Provide the [X, Y] coordinate of the cell's center where the given text is located.  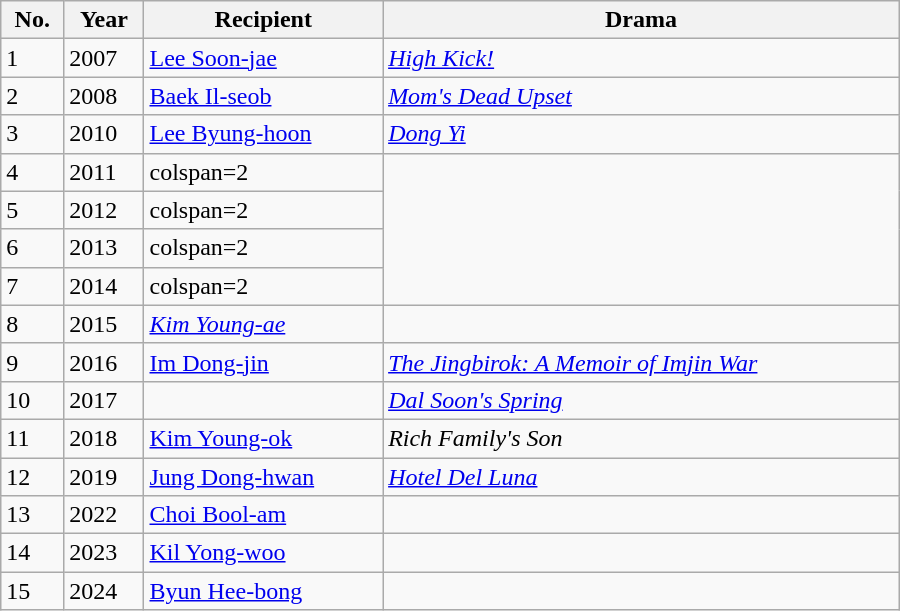
2015 [104, 324]
7 [32, 286]
Mom's Dead Upset [642, 96]
3 [32, 134]
2022 [104, 515]
4 [32, 172]
High Kick! [642, 58]
2023 [104, 553]
Kil Yong-woo [264, 553]
13 [32, 515]
6 [32, 248]
14 [32, 553]
2024 [104, 591]
12 [32, 477]
2 [32, 96]
Rich Family's Son [642, 438]
Lee Byung-hoon [264, 134]
10 [32, 400]
2011 [104, 172]
No. [32, 20]
Byun Hee-bong [264, 591]
The Jingbirok: A Memoir of Imjin War [642, 362]
Im Dong-jin [264, 362]
2012 [104, 210]
Jung Dong-hwan [264, 477]
1 [32, 58]
15 [32, 591]
2018 [104, 438]
Kim Young-ae [264, 324]
2007 [104, 58]
5 [32, 210]
Year [104, 20]
2016 [104, 362]
Dal Soon's Spring [642, 400]
Kim Young-ok [264, 438]
8 [32, 324]
Drama [642, 20]
2019 [104, 477]
Recipient [264, 20]
2008 [104, 96]
2014 [104, 286]
Hotel Del Luna [642, 477]
2010 [104, 134]
9 [32, 362]
Choi Bool-am [264, 515]
11 [32, 438]
Dong Yi [642, 134]
2017 [104, 400]
Lee Soon-jae [264, 58]
Baek Il-seob [264, 96]
2013 [104, 248]
